Scan for the cell matching the given text and deliver its [X, Y] coordinate at center. 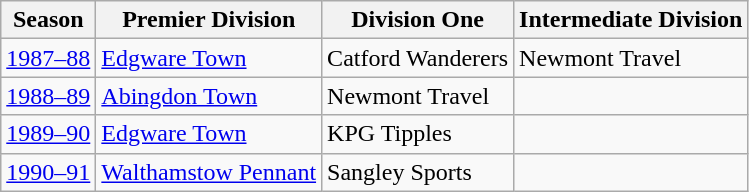
Sangley Sports [418, 172]
Intermediate Division [631, 20]
Premier Division [209, 20]
Division One [418, 20]
Walthamstow Pennant [209, 172]
1987–88 [48, 58]
1988–89 [48, 96]
Catford Wanderers [418, 58]
1989–90 [48, 134]
KPG Tipples [418, 134]
1990–91 [48, 172]
Season [48, 20]
Abingdon Town [209, 96]
